For the text-containing cell, return its midpoint in [X, Y] coordinate format. 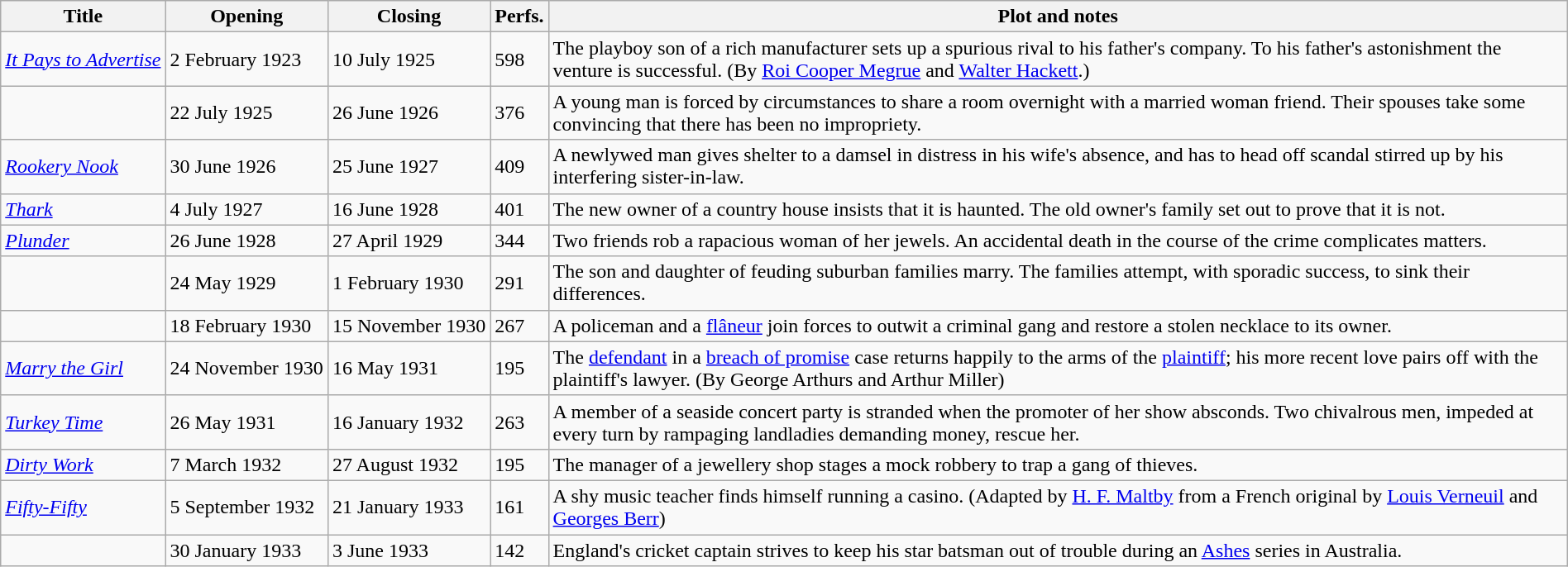
A newlywed man gives shelter to a damsel in distress in his wife's absence, and has to head off scandal stirred up by his interfering sister-in-law. [1058, 167]
Perfs. [519, 17]
291 [519, 283]
409 [519, 167]
18 February 1930 [246, 326]
16 January 1932 [409, 422]
267 [519, 326]
15 November 1930 [409, 326]
27 August 1932 [409, 465]
26 May 1931 [246, 422]
A policeman and a flâneur join forces to outwit a criminal gang and restore a stolen necklace to its owner. [1058, 326]
30 January 1933 [246, 550]
24 May 1929 [246, 283]
4 July 1927 [246, 209]
376 [519, 112]
27 April 1929 [409, 241]
Thark [83, 209]
24 November 1930 [246, 369]
25 June 1927 [409, 167]
21 January 1933 [409, 507]
Fifty-Fifty [83, 507]
Title [83, 17]
344 [519, 241]
2 February 1923 [246, 60]
1 February 1930 [409, 283]
10 July 1925 [409, 60]
Turkey Time [83, 422]
It Pays to Advertise [83, 60]
Dirty Work [83, 465]
26 June 1926 [409, 112]
161 [519, 507]
Opening [246, 17]
401 [519, 209]
The manager of a jewellery shop stages a mock robbery to trap a gang of thieves. [1058, 465]
16 May 1931 [409, 369]
7 March 1932 [246, 465]
Two friends rob a rapacious woman of her jewels. An accidental death in the course of the crime complicates matters. [1058, 241]
22 July 1925 [246, 112]
A shy music teacher finds himself running a casino. (Adapted by H. F. Maltby from a French original by Louis Verneuil and Georges Berr) [1058, 507]
598 [519, 60]
England's cricket captain strives to keep his star batsman out of trouble during an Ashes series in Australia. [1058, 550]
The son and daughter of feuding suburban families marry. The families attempt, with sporadic success, to sink their differences. [1058, 283]
16 June 1928 [409, 209]
5 September 1932 [246, 507]
Plot and notes [1058, 17]
Rookery Nook [83, 167]
Plunder [83, 241]
The new owner of a country house insists that it is haunted. The old owner's family set out to prove that it is not. [1058, 209]
142 [519, 550]
263 [519, 422]
Marry the Girl [83, 369]
26 June 1928 [246, 241]
30 June 1926 [246, 167]
3 June 1933 [409, 550]
Closing [409, 17]
